Scan for the cell matching the given text and deliver its [X, Y] coordinate at center. 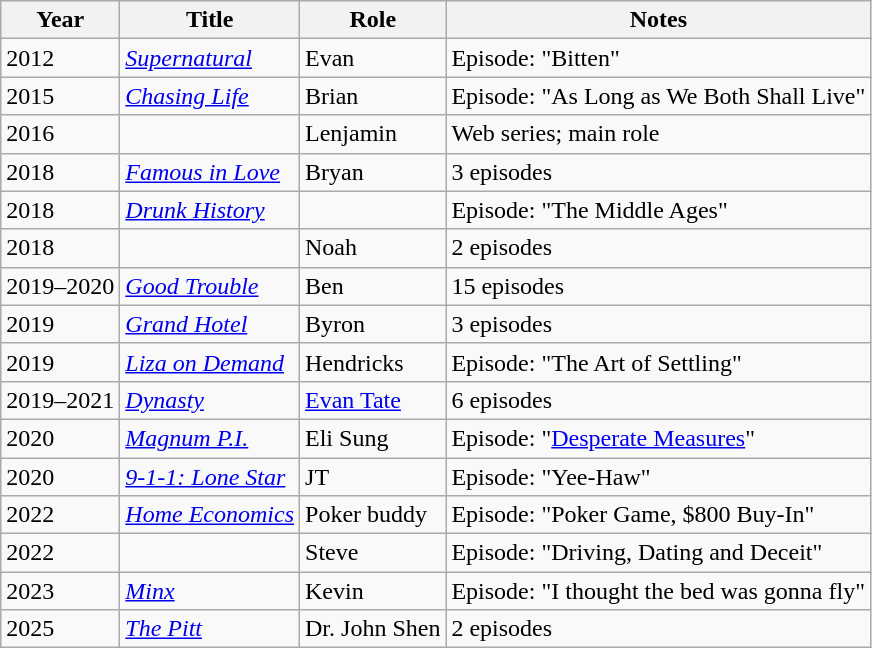
2019–2021 [60, 400]
Noah [373, 248]
Liza on Demand [210, 362]
Drunk History [210, 210]
Minx [210, 591]
Dr. John Shen [373, 629]
2023 [60, 591]
Lenjamin [373, 134]
Brian [373, 96]
Famous in Love [210, 172]
Episode: "Poker Game, $800 Buy-In" [658, 515]
Evan [373, 58]
Episode: "Yee-Haw" [658, 477]
Episode: "I thought the bed was gonna fly" [658, 591]
Web series; main role [658, 134]
Evan Tate [373, 400]
Dynasty [210, 400]
Ben [373, 286]
Home Economics [210, 515]
2015 [60, 96]
Kevin [373, 591]
9-1-1: Lone Star [210, 477]
Steve [373, 553]
Notes [658, 20]
Chasing Life [210, 96]
2025 [60, 629]
Byron [373, 324]
Episode: "Bitten" [658, 58]
Grand Hotel [210, 324]
2016 [60, 134]
Good Trouble [210, 286]
15 episodes [658, 286]
Role [373, 20]
6 episodes [658, 400]
Episode: "Desperate Measures" [658, 438]
2012 [60, 58]
Episode: "As Long as We Both Shall Live" [658, 96]
Episode: "Driving, Dating and Deceit" [658, 553]
2019–2020 [60, 286]
Episode: "The Middle Ages" [658, 210]
Title [210, 20]
Eli Sung [373, 438]
Bryan [373, 172]
Poker buddy [373, 515]
Supernatural [210, 58]
Hendricks [373, 362]
JT [373, 477]
Year [60, 20]
Magnum P.I. [210, 438]
The Pitt [210, 629]
Episode: "The Art of Settling" [658, 362]
